Scan for the cell matching the given text and deliver its [x, y] coordinate at center. 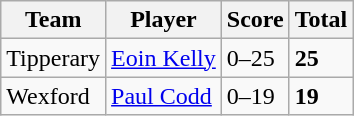
0–19 [255, 96]
Team [54, 20]
0–25 [255, 58]
Score [255, 20]
Paul Codd [164, 96]
Wexford [54, 96]
Total [321, 20]
Tipperary [54, 58]
19 [321, 96]
Player [164, 20]
25 [321, 58]
Eoin Kelly [164, 58]
